Return the (X, Y) coordinate for the center point of the cell that contains the specified text.  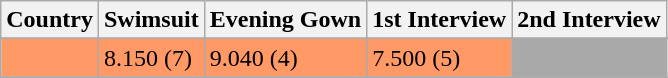
8.150 (7) (151, 58)
Swimsuit (151, 20)
2nd Interview (589, 20)
Evening Gown (285, 20)
9.040 (4) (285, 58)
7.500 (5) (440, 58)
Country (50, 20)
1st Interview (440, 20)
